Find where the given text appears and provide that cell's center as [X, Y] coordinate. 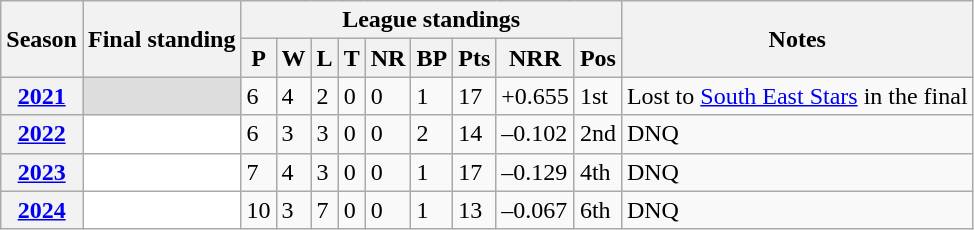
2021 [42, 96]
NR [388, 58]
League standings [431, 20]
2024 [42, 210]
2nd [598, 134]
Pts [474, 58]
Final standing [161, 39]
14 [474, 134]
T [352, 58]
6th [598, 210]
Lost to South East Stars in the final [797, 96]
Pos [598, 58]
–0.129 [536, 172]
–0.067 [536, 210]
W [294, 58]
BP [432, 58]
P [258, 58]
+0.655 [536, 96]
Season [42, 39]
1st [598, 96]
4th [598, 172]
10 [258, 210]
Notes [797, 39]
–0.102 [536, 134]
L [324, 58]
2022 [42, 134]
2023 [42, 172]
NRR [536, 58]
13 [474, 210]
